Scan for the cell matching the given text and deliver its [X, Y] coordinate at center. 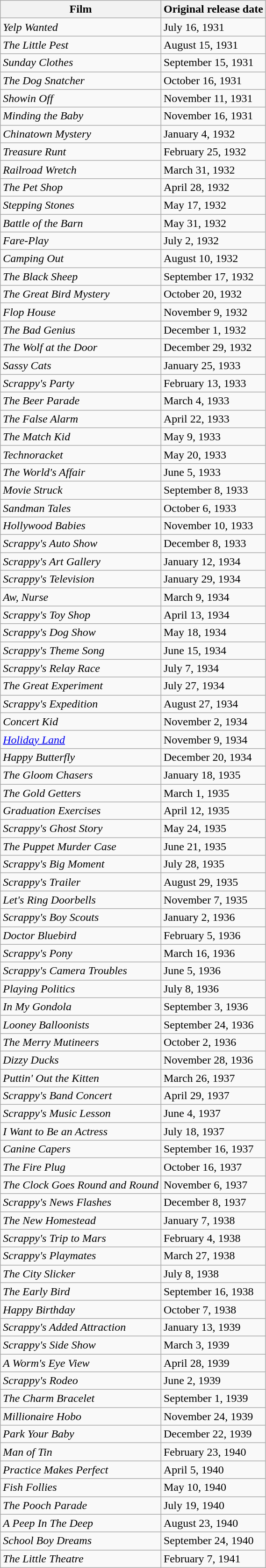
April 29, 1937 [213, 1096]
January 18, 1935 [213, 775]
December 1, 1932 [213, 330]
Canine Capers [81, 1149]
July 2, 1932 [213, 241]
December 8, 1937 [213, 1203]
Scrappy's Camera Troubles [81, 971]
November 10, 1933 [213, 526]
September 3, 1936 [213, 1006]
April 28, 1939 [213, 1363]
March 27, 1938 [213, 1256]
August 23, 1940 [213, 1523]
The World's Affair [81, 472]
May 18, 1934 [213, 633]
A Worm's Eye View [81, 1363]
Park Your Baby [81, 1434]
September 24, 1936 [213, 1024]
Original release date [213, 9]
The Bad Genius [81, 330]
April 12, 1935 [213, 811]
Film [81, 9]
The Match Kid [81, 437]
September 16, 1937 [213, 1149]
Camping Out [81, 259]
The Dog Snatcher [81, 80]
Scrappy's Theme Song [81, 650]
The False Alarm [81, 419]
February 23, 1940 [213, 1452]
School Boy Dreams [81, 1541]
January 2, 1936 [213, 918]
Man of Tin [81, 1452]
October 2, 1936 [213, 1042]
The City Slicker [81, 1274]
Scrappy's Party [81, 383]
February 13, 1933 [213, 383]
Sandman Tales [81, 508]
December 29, 1932 [213, 348]
May 10, 1940 [213, 1488]
January 13, 1939 [213, 1327]
Fare-Play [81, 241]
September 8, 1933 [213, 490]
November 16, 1931 [213, 116]
January 25, 1933 [213, 365]
Minding the Baby [81, 116]
December 20, 1934 [213, 757]
Happy Birthday [81, 1309]
Let's Ring Doorbells [81, 900]
April 13, 1934 [213, 615]
Looney Balloonists [81, 1024]
The Puppet Murder Case [81, 846]
The Early Bird [81, 1291]
September 15, 1931 [213, 63]
The Wolf at the Door [81, 348]
July 7, 1934 [213, 668]
The Fire Plug [81, 1167]
Battle of the Barn [81, 223]
Chinatown Mystery [81, 134]
Graduation Exercises [81, 811]
June 5, 1933 [213, 472]
Scrappy's Pony [81, 953]
January 7, 1938 [213, 1220]
November 2, 1934 [213, 722]
May 24, 1935 [213, 829]
Scrappy's Dog Show [81, 633]
Scrappy's Toy Shop [81, 615]
Scrappy's Big Moment [81, 864]
The Beer Parade [81, 401]
April 22, 1933 [213, 419]
Aw, Nurse [81, 597]
May 9, 1933 [213, 437]
Scrappy's Playmates [81, 1256]
I Want to Be an Actress [81, 1131]
Hollywood Babies [81, 526]
November 9, 1934 [213, 739]
September 17, 1932 [213, 277]
Movie Struck [81, 490]
June 2, 1939 [213, 1381]
Scrappy's Relay Race [81, 668]
The Pooch Parade [81, 1505]
The New Homestead [81, 1220]
August 27, 1934 [213, 704]
Scrappy's Added Attraction [81, 1327]
Playing Politics [81, 989]
Scrappy's Art Gallery [81, 562]
Millionaire Hobo [81, 1416]
October 7, 1938 [213, 1309]
November 11, 1931 [213, 98]
August 15, 1931 [213, 45]
Scrappy's Expedition [81, 704]
The Little Theatre [81, 1559]
Scrappy's Band Concert [81, 1096]
May 20, 1933 [213, 454]
The Merry Mutineers [81, 1042]
Stepping Stones [81, 205]
September 1, 1939 [213, 1399]
The Great Experiment [81, 686]
May 17, 1932 [213, 205]
Scrappy's Rodeo [81, 1381]
November 9, 1932 [213, 312]
April 28, 1932 [213, 187]
July 18, 1937 [213, 1131]
Showin Off [81, 98]
Happy Butterfly [81, 757]
February 5, 1936 [213, 935]
September 16, 1938 [213, 1291]
Flop House [81, 312]
The Gloom Chasers [81, 775]
July 8, 1938 [213, 1274]
June 5, 1936 [213, 971]
Scrappy's Side Show [81, 1345]
August 10, 1932 [213, 259]
Doctor Bluebird [81, 935]
November 24, 1939 [213, 1416]
Treasure Runt [81, 152]
The Clock Goes Round and Round [81, 1185]
Holiday Land [81, 739]
March 4, 1933 [213, 401]
Sassy Cats [81, 365]
June 21, 1935 [213, 846]
A Peep In The Deep [81, 1523]
The Charm Bracelet [81, 1399]
Scrappy's Ghost Story [81, 829]
December 22, 1939 [213, 1434]
March 3, 1939 [213, 1345]
January 29, 1934 [213, 579]
June 15, 1934 [213, 650]
The Little Pest [81, 45]
August 29, 1935 [213, 882]
The Gold Getters [81, 793]
In My Gondola [81, 1006]
Scrappy's Television [81, 579]
February 25, 1932 [213, 152]
Scrappy's Boy Scouts [81, 918]
July 27, 1934 [213, 686]
February 4, 1938 [213, 1238]
March 1, 1935 [213, 793]
Fish Follies [81, 1488]
Scrappy's Trailer [81, 882]
March 16, 1936 [213, 953]
January 12, 1934 [213, 562]
Yelp Wanted [81, 27]
Concert Kid [81, 722]
January 4, 1932 [213, 134]
Dizzy Ducks [81, 1060]
Puttin' Out the Kitten [81, 1078]
July 28, 1935 [213, 864]
July 16, 1931 [213, 27]
March 9, 1934 [213, 597]
Practice Makes Perfect [81, 1470]
November 6, 1937 [213, 1185]
December 8, 1933 [213, 544]
June 4, 1937 [213, 1114]
March 26, 1937 [213, 1078]
March 31, 1932 [213, 169]
October 16, 1931 [213, 80]
Technoracket [81, 454]
November 7, 1935 [213, 900]
October 6, 1933 [213, 508]
April 5, 1940 [213, 1470]
Scrappy's Music Lesson [81, 1114]
July 19, 1940 [213, 1505]
The Pet Shop [81, 187]
November 28, 1936 [213, 1060]
Scrappy's Auto Show [81, 544]
The Great Bird Mystery [81, 294]
Sunday Clothes [81, 63]
September 24, 1940 [213, 1541]
May 31, 1932 [213, 223]
October 20, 1932 [213, 294]
February 7, 1941 [213, 1559]
July 8, 1936 [213, 989]
Scrappy's News Flashes [81, 1203]
The Black Sheep [81, 277]
October 16, 1937 [213, 1167]
Railroad Wretch [81, 169]
Scrappy's Trip to Mars [81, 1238]
